Determine the (X, Y) coordinate at the center of the cell enclosing the given text.  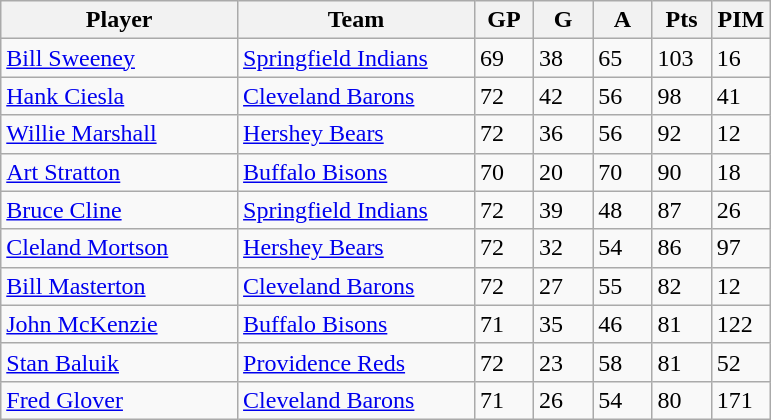
69 (504, 58)
16 (740, 58)
46 (622, 324)
Bill Sweeney (120, 58)
41 (740, 96)
27 (564, 286)
55 (622, 286)
42 (564, 96)
PIM (740, 20)
90 (682, 172)
23 (564, 362)
87 (682, 210)
20 (564, 172)
98 (682, 96)
92 (682, 134)
Pts (682, 20)
103 (682, 58)
Team (356, 20)
Art Stratton (120, 172)
39 (564, 210)
35 (564, 324)
97 (740, 248)
A (622, 20)
Stan Baluik (120, 362)
Willie Marshall (120, 134)
82 (682, 286)
Cleland Mortson (120, 248)
80 (682, 400)
G (564, 20)
John McKenzie (120, 324)
Hank Ciesla (120, 96)
58 (622, 362)
GP (504, 20)
Bruce Cline (120, 210)
18 (740, 172)
Providence Reds (356, 362)
86 (682, 248)
Bill Masterton (120, 286)
48 (622, 210)
32 (564, 248)
171 (740, 400)
52 (740, 362)
Player (120, 20)
38 (564, 58)
Fred Glover (120, 400)
122 (740, 324)
36 (564, 134)
65 (622, 58)
